For the text-containing cell, return its midpoint in [X, Y] coordinate format. 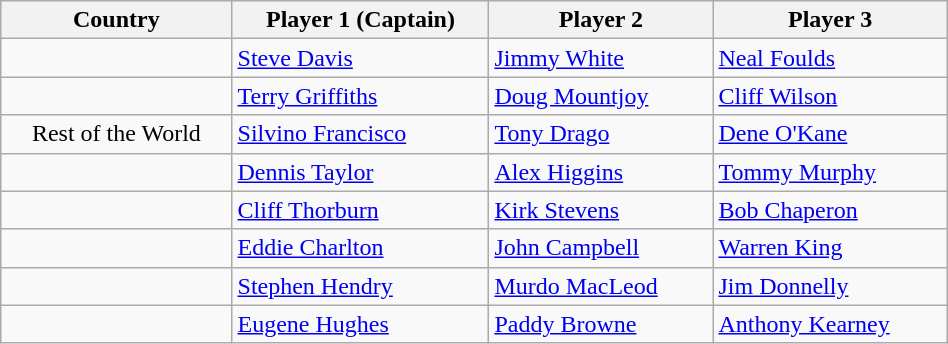
Neal Foulds [830, 58]
Steve Davis [360, 58]
Eugene Hughes [360, 324]
Player 3 [830, 20]
Anthony Kearney [830, 324]
Eddie Charlton [360, 248]
Jim Donnelly [830, 286]
John Campbell [601, 248]
Warren King [830, 248]
Tommy Murphy [830, 172]
Kirk Stevens [601, 210]
Jimmy White [601, 58]
Cliff Thorburn [360, 210]
Stephen Hendry [360, 286]
Country [116, 20]
Silvino Francisco [360, 134]
Murdo MacLeod [601, 286]
Alex Higgins [601, 172]
Dene O'Kane [830, 134]
Doug Mountjoy [601, 96]
Cliff Wilson [830, 96]
Tony Drago [601, 134]
Player 2 [601, 20]
Bob Chaperon [830, 210]
Terry Griffiths [360, 96]
Player 1 (Captain) [360, 20]
Rest of the World [116, 134]
Dennis Taylor [360, 172]
Paddy Browne [601, 324]
